Return the [X, Y] coordinate for the center point of the cell that contains the specified text.  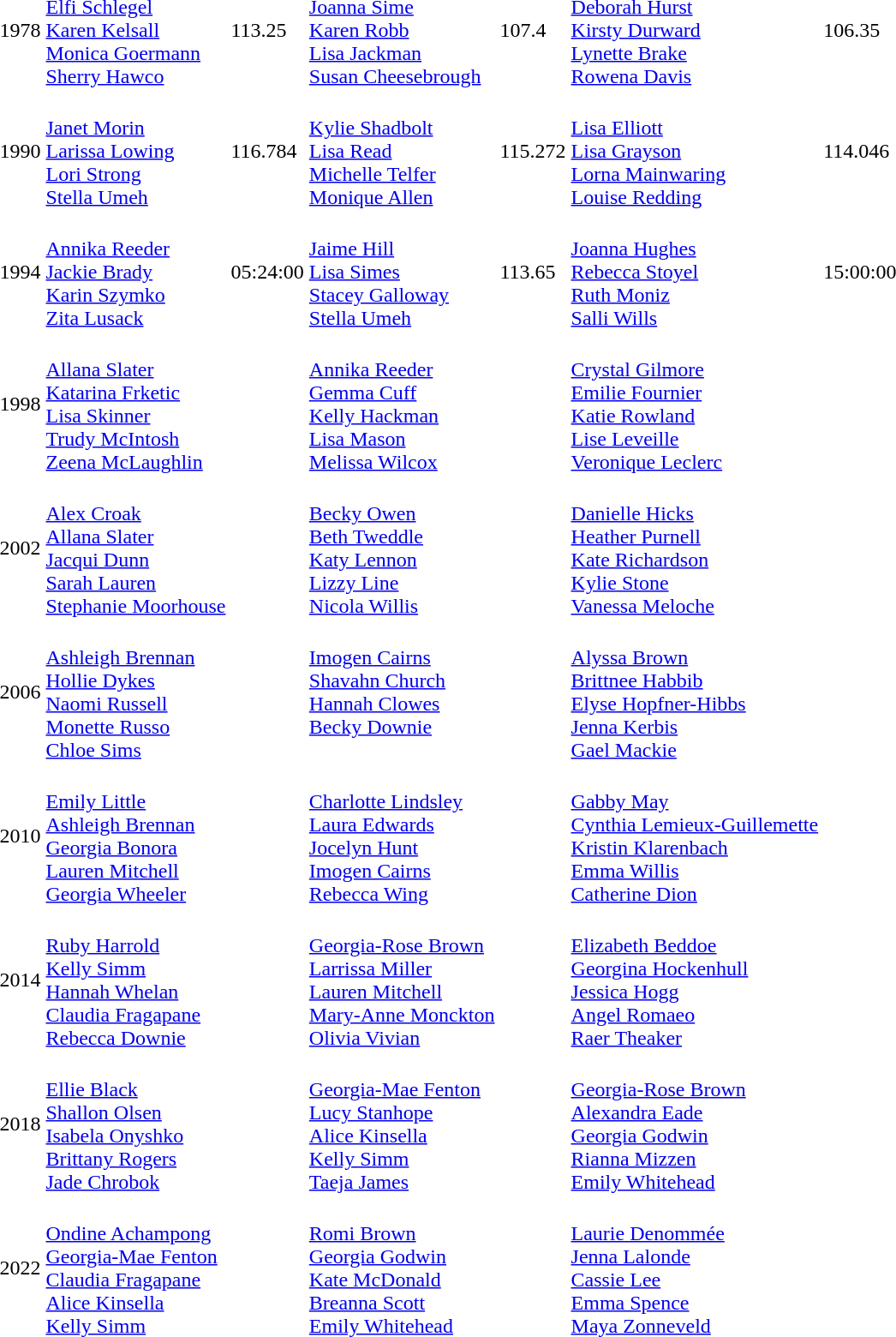
Kylie ShadboltLisa ReadMichelle TelferMonique Allen [402, 151]
Georgia-Rose BrownLarrissa MillerLauren MitchellMary-Anne MoncktonOlivia Vivian [402, 980]
Lisa ElliottLisa GraysonLorna MainwaringLouise Redding [695, 151]
Crystal GilmoreEmilie FournierKatie RowlandLise LeveilleVeronique Leclerc [695, 405]
Annika ReederGemma CuffKelly HackmanLisa MasonMelissa Wilcox [402, 405]
Ellie BlackShallon OlsenIsabela OnyshkoBrittany RogersJade Chrobok [135, 1124]
Imogen CairnsShavahn ChurchHannah ClowesBecky Downie [402, 692]
Annika ReederJackie BradyKarin SzymkoZita Lusack [135, 272]
Jaime HillLisa SimesStacey GallowayStella Umeh [402, 272]
Ruby HarroldKelly SimmHannah WhelanClaudia FragapaneRebecca Downie [135, 980]
Charlotte LindsleyLaura EdwardsJocelyn HuntImogen CairnsRebecca Wing [402, 836]
Becky OwenBeth TweddleKaty LennonLizzy LineNicola Willis [402, 549]
115.272 [533, 151]
Alyssa BrownBrittnee HabbibElyse Hopfner-HibbsJenna KerbisGael Mackie [695, 692]
116.784 [267, 151]
Janet MorinLarissa LowingLori StrongStella Umeh [135, 151]
Allana SlaterKatarina FrketicLisa SkinnerTrudy McIntoshZeena McLaughlin [135, 405]
Alex CroakAllana SlaterJacqui DunnSarah LaurenStephanie Moorhouse [135, 549]
Danielle HicksHeather PurnellKate RichardsonKylie StoneVanessa Meloche [695, 549]
Emily LittleAshleigh BrennanGeorgia BonoraLauren MitchellGeorgia Wheeler [135, 836]
Elizabeth BeddoeGeorgina HockenhullJessica HoggAngel RomaeoRaer Theaker [695, 980]
05:24:00 [267, 272]
Ashleigh BrennanHollie DykesNaomi RussellMonette RussoChloe Sims [135, 692]
Gabby MayCynthia Lemieux-GuillemetteKristin KlarenbachEmma WillisCatherine Dion [695, 836]
Georgia-Rose BrownAlexandra EadeGeorgia GodwinRianna MizzenEmily Whitehead [695, 1124]
Georgia-Mae FentonLucy StanhopeAlice KinsellaKelly SimmTaeja James [402, 1124]
113.65 [533, 272]
Joanna HughesRebecca StoyelRuth MonizSalli Wills [695, 272]
